Find where the given text appears and provide that cell's center as [x, y] coordinate. 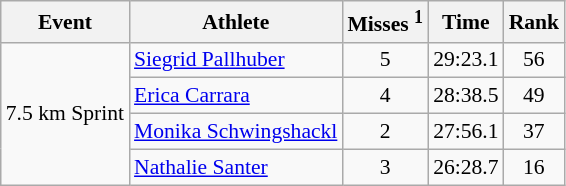
29:23.1 [466, 60]
49 [534, 96]
Erica Carrara [236, 96]
Athlete [236, 22]
Monika Schwingshackl [236, 132]
Nathalie Santer [236, 167]
27:56.1 [466, 132]
7.5 km Sprint [65, 113]
Event [65, 22]
2 [385, 132]
37 [534, 132]
Misses 1 [385, 22]
26:28.7 [466, 167]
56 [534, 60]
Rank [534, 22]
Time [466, 22]
3 [385, 167]
Siegrid Pallhuber [236, 60]
16 [534, 167]
4 [385, 96]
28:38.5 [466, 96]
5 [385, 60]
